Search for the cell housing the specified text and yield its [X, Y] center coordinate. 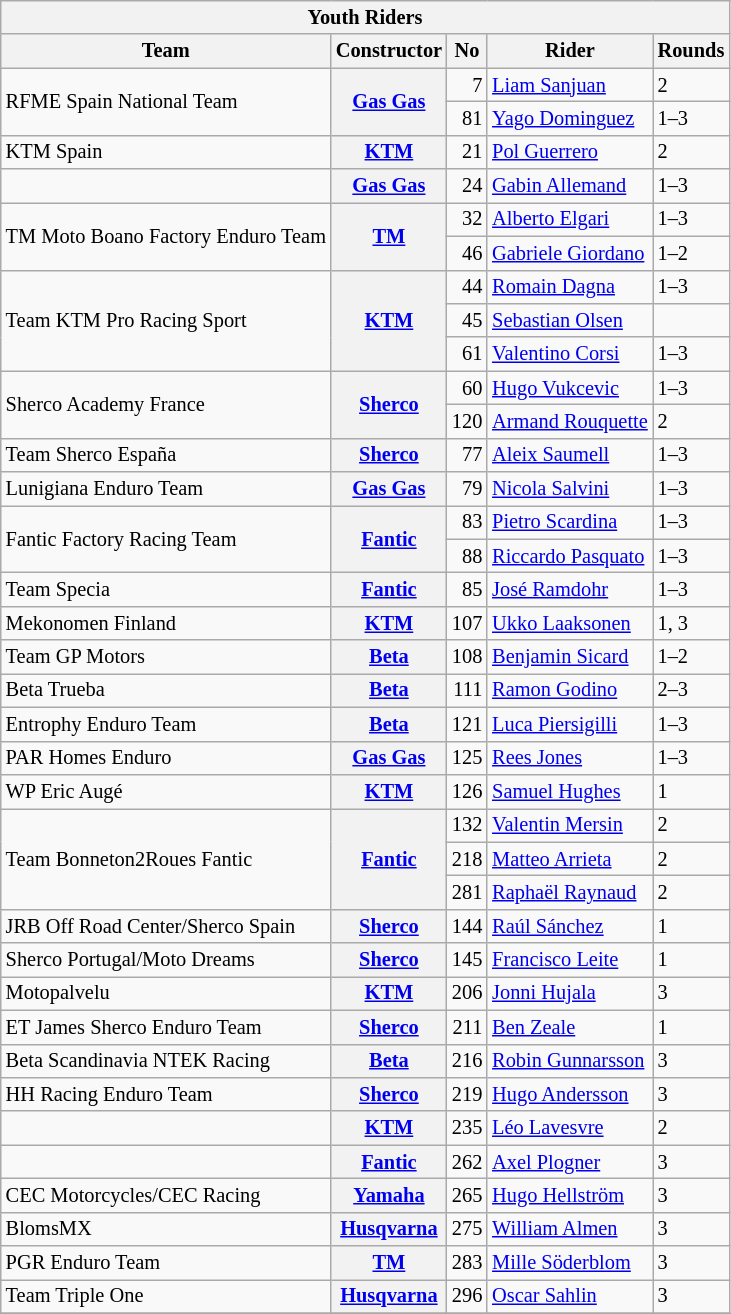
Hugo Vukcevic [570, 388]
60 [467, 388]
José Ramdohr [570, 589]
Robin Gunnarsson [570, 1061]
Lunigiana Enduro Team [166, 489]
211 [467, 1027]
Oscar Sahlin [570, 1296]
265 [467, 1195]
Riccardo Pasquato [570, 556]
Alberto Elgari [570, 219]
281 [467, 892]
46 [467, 253]
Rees Jones [570, 758]
235 [467, 1128]
HH Racing Enduro Team [166, 1094]
Ben Zeale [570, 1027]
262 [467, 1162]
Beta Scandinavia NTEK Racing [166, 1061]
79 [467, 489]
Team GP Motors [166, 657]
44 [467, 287]
Luca Piersigilli [570, 724]
Raúl Sánchez [570, 926]
21 [467, 152]
No [467, 51]
Rider [570, 51]
218 [467, 859]
206 [467, 993]
Matteo Arrieta [570, 859]
Fantic Factory Racing Team [166, 538]
Sherco Academy France [166, 404]
Raphaël Raynaud [570, 892]
Armand Rouquette [570, 421]
Team Specia [166, 589]
Gabin Allemand [570, 186]
ET James Sherco Enduro Team [166, 1027]
Valentin Mersin [570, 825]
Motopalvelu [166, 993]
275 [467, 1229]
William Almen [570, 1229]
126 [467, 791]
RFME Spain National Team [166, 102]
Team Bonneton2Roues Fantic [166, 858]
Entrophy Enduro Team [166, 724]
Valentino Corsi [570, 354]
WP Eric Augé [166, 791]
132 [467, 825]
216 [467, 1061]
Team KTM Pro Racing Sport [166, 320]
JRB Off Road Center/Sherco Spain [166, 926]
Liam Sanjuan [570, 85]
TM Moto Boano Factory Enduro Team [166, 236]
Axel Plogner [570, 1162]
219 [467, 1094]
CEC Motorcycles/CEC Racing [166, 1195]
32 [467, 219]
283 [467, 1263]
2–3 [692, 690]
Beta Trueba [166, 690]
Romain Dagna [570, 287]
PGR Enduro Team [166, 1263]
Yago Dominguez [570, 118]
BlomsMX [166, 1229]
PAR Homes Enduro [166, 758]
Ukko Laaksonen [570, 623]
Francisco Leite [570, 960]
Léo Lavesvre [570, 1128]
108 [467, 657]
Benjamin Sicard [570, 657]
Jonni Hujala [570, 993]
Hugo Andersson [570, 1094]
Samuel Hughes [570, 791]
Constructor [389, 51]
Mekonomen Finland [166, 623]
Aleix Saumell [570, 455]
Rounds [692, 51]
85 [467, 589]
125 [467, 758]
Mille Söderblom [570, 1263]
83 [467, 522]
61 [467, 354]
Pietro Scardina [570, 522]
107 [467, 623]
88 [467, 556]
45 [467, 320]
144 [467, 926]
24 [467, 186]
Team [166, 51]
Team Triple One [166, 1296]
Pol Guerrero [570, 152]
KTM Spain [166, 152]
Gabriele Giordano [570, 253]
120 [467, 421]
111 [467, 690]
121 [467, 724]
145 [467, 960]
Sherco Portugal/Moto Dreams [166, 960]
Hugo Hellström [570, 1195]
Ramon Godino [570, 690]
Yamaha [389, 1195]
1, 3 [692, 623]
77 [467, 455]
81 [467, 118]
Youth Riders [365, 17]
Nicola Salvini [570, 489]
7 [467, 85]
Sebastian Olsen [570, 320]
Team Sherco España [166, 455]
296 [467, 1296]
